Determine the [x, y] coordinate at the center of the cell enclosing the given text.  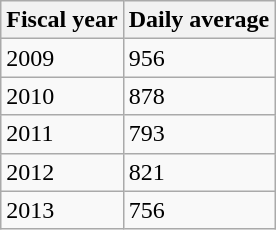
756 [199, 210]
878 [199, 96]
Fiscal year [62, 20]
Daily average [199, 20]
956 [199, 58]
793 [199, 134]
2013 [62, 210]
2011 [62, 134]
2009 [62, 58]
2010 [62, 96]
821 [199, 172]
2012 [62, 172]
